Output the (X, Y) coordinate of the center of the cell containing the given text.  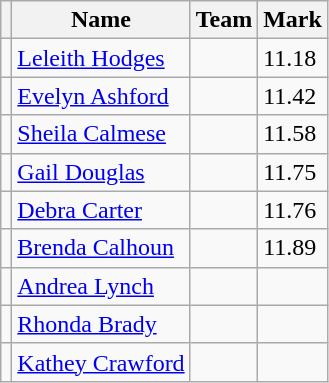
Mark (293, 20)
11.58 (293, 134)
Debra Carter (101, 210)
Evelyn Ashford (101, 96)
Brenda Calhoun (101, 248)
Team (224, 20)
Leleith Hodges (101, 58)
Gail Douglas (101, 172)
Andrea Lynch (101, 286)
11.42 (293, 96)
Sheila Calmese (101, 134)
11.89 (293, 248)
11.18 (293, 58)
11.76 (293, 210)
Rhonda Brady (101, 324)
11.75 (293, 172)
Kathey Crawford (101, 362)
Name (101, 20)
